Provide the (x, y) coordinate of the cell's center where the given text is located.  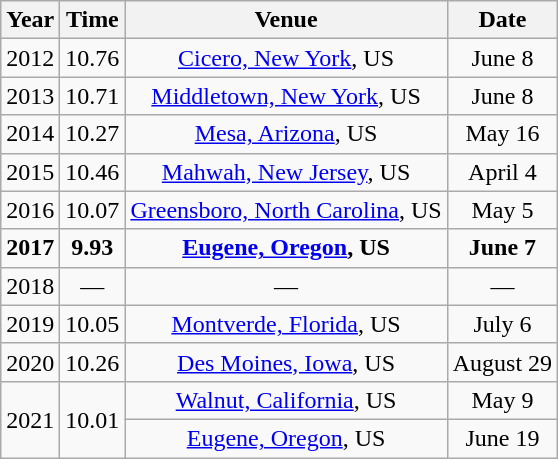
Montverde, Florida, US (286, 324)
10.26 (92, 362)
May 16 (502, 134)
2020 (30, 362)
2016 (30, 210)
2018 (30, 286)
Time (92, 20)
10.05 (92, 324)
Des Moines, Iowa, US (286, 362)
Walnut, California, US (286, 400)
2014 (30, 134)
August 29 (502, 362)
July 6 (502, 324)
2017 (30, 248)
10.01 (92, 419)
9.93 (92, 248)
June 7 (502, 248)
Middletown, New York, US (286, 96)
May 9 (502, 400)
Venue (286, 20)
2021 (30, 419)
April 4 (502, 172)
Date (502, 20)
Greensboro, North Carolina, US (286, 210)
2013 (30, 96)
10.07 (92, 210)
June 19 (502, 438)
Mesa, Arizona, US (286, 134)
10.27 (92, 134)
10.46 (92, 172)
Mahwah, New Jersey, US (286, 172)
10.76 (92, 58)
Year (30, 20)
Cicero, New York, US (286, 58)
2012 (30, 58)
May 5 (502, 210)
2019 (30, 324)
2015 (30, 172)
10.71 (92, 96)
